Determine the [X, Y] coordinate at the center of the cell enclosing the given text.  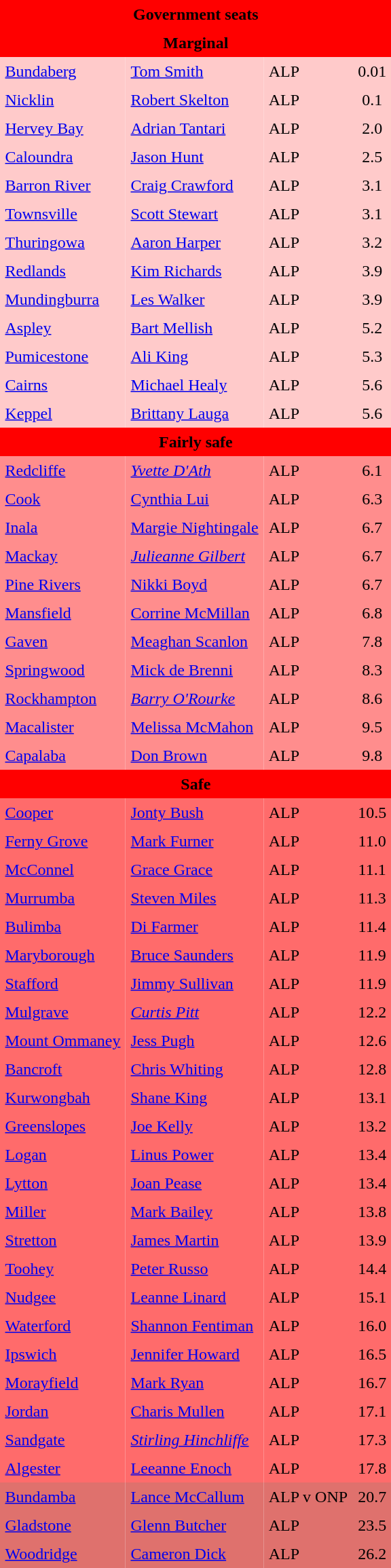
Craig Crawford [194, 186]
Cynthia Lui [194, 500]
Bundaberg [62, 72]
Macalister [62, 728]
Pumicestone [62, 357]
Shane King [194, 1098]
Peter Russo [194, 1269]
Mackay [62, 557]
Mundingburra [62, 300]
Joan Pease [194, 1184]
Steven Miles [194, 899]
Greenslopes [62, 1127]
Nicklin [62, 100]
Mount Ommaney [62, 1041]
Mick de Brenni [194, 671]
Di Farmer [194, 927]
Barry O'Rourke [194, 699]
Ipswich [62, 1355]
Morayfield [62, 1383]
Leeanne Enoch [194, 1469]
Michael Healy [194, 386]
Miller [62, 1212]
Chris Whiting [194, 1070]
Stretton [62, 1241]
McConnel [62, 870]
Ali King [194, 357]
Thuringowa [62, 243]
Ferny Grove [62, 842]
Melissa McMahon [194, 728]
Caloundra [62, 157]
Jennifer Howard [194, 1355]
Adrian Tantari [194, 129]
Nikki Boyd [194, 585]
Mark Ryan [194, 1383]
Mulgrave [62, 1013]
Bruce Saunders [194, 956]
Keppel [62, 414]
Kim Richards [194, 272]
Glenn Butcher [194, 1526]
Les Walker [194, 300]
Julieanne Gilbert [194, 557]
Algester [62, 1469]
Sandgate [62, 1440]
Bancroft [62, 1070]
Meaghan Scanlon [194, 642]
Lance McCallum [194, 1497]
Maryborough [62, 956]
Aspley [62, 329]
Logan [62, 1155]
Shannon Fentiman [194, 1326]
Hervey Bay [62, 129]
Jess Pugh [194, 1041]
Brittany Lauga [194, 414]
Curtis Pitt [194, 1013]
Mark Bailey [194, 1212]
Capalaba [62, 756]
Mark Furner [194, 842]
James Martin [194, 1241]
Yvette D'Ath [194, 471]
Joe Kelly [194, 1127]
Aaron Harper [194, 243]
Jason Hunt [194, 157]
Stafford [62, 984]
Tom Smith [194, 72]
Cooper [62, 813]
Bart Mellish [194, 329]
Jordan [62, 1412]
Scott Stewart [194, 214]
Jonty Bush [194, 813]
Cook [62, 500]
Kurwongbah [62, 1098]
Rockhampton [62, 699]
Bulimba [62, 927]
Lytton [62, 1184]
Townsville [62, 214]
Inala [62, 528]
Don Brown [194, 756]
ALP v ONP [308, 1497]
Leanne Linard [194, 1298]
Waterford [62, 1326]
Robert Skelton [194, 100]
Gladstone [62, 1526]
Linus Power [194, 1155]
Bundamba [62, 1497]
Gaven [62, 642]
Cairns [62, 386]
Mansfield [62, 614]
Stirling Hinchliffe [194, 1440]
Corrine McMillan [194, 614]
Charis Mullen [194, 1412]
Pine Rivers [62, 585]
Redlands [62, 272]
Margie Nightingale [194, 528]
Redcliffe [62, 471]
Nudgee [62, 1298]
Jimmy Sullivan [194, 984]
Toohey [62, 1269]
Murrumba [62, 899]
Barron River [62, 186]
Springwood [62, 671]
Grace Grace [194, 870]
